Extract the [x, y] coordinate from the center of the cell holding the provided text.  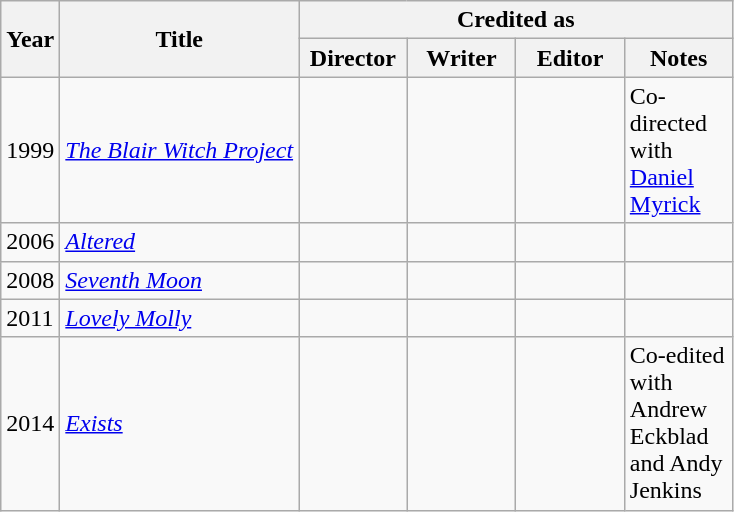
Lovely Molly [180, 318]
Seventh Moon [180, 280]
1999 [30, 150]
Title [180, 39]
Notes [678, 58]
Co-edited with Andrew Eckblad and Andy Jenkins [678, 424]
The Blair Witch Project [180, 150]
2006 [30, 242]
2011 [30, 318]
Year [30, 39]
Altered [180, 242]
Exists [180, 424]
Writer [462, 58]
2014 [30, 424]
2008 [30, 280]
Editor [570, 58]
Co-directed with Daniel Myrick [678, 150]
Credited as [516, 20]
Director [354, 58]
